Detect which cell encompasses the target text, then output its [x, y] center coordinate. 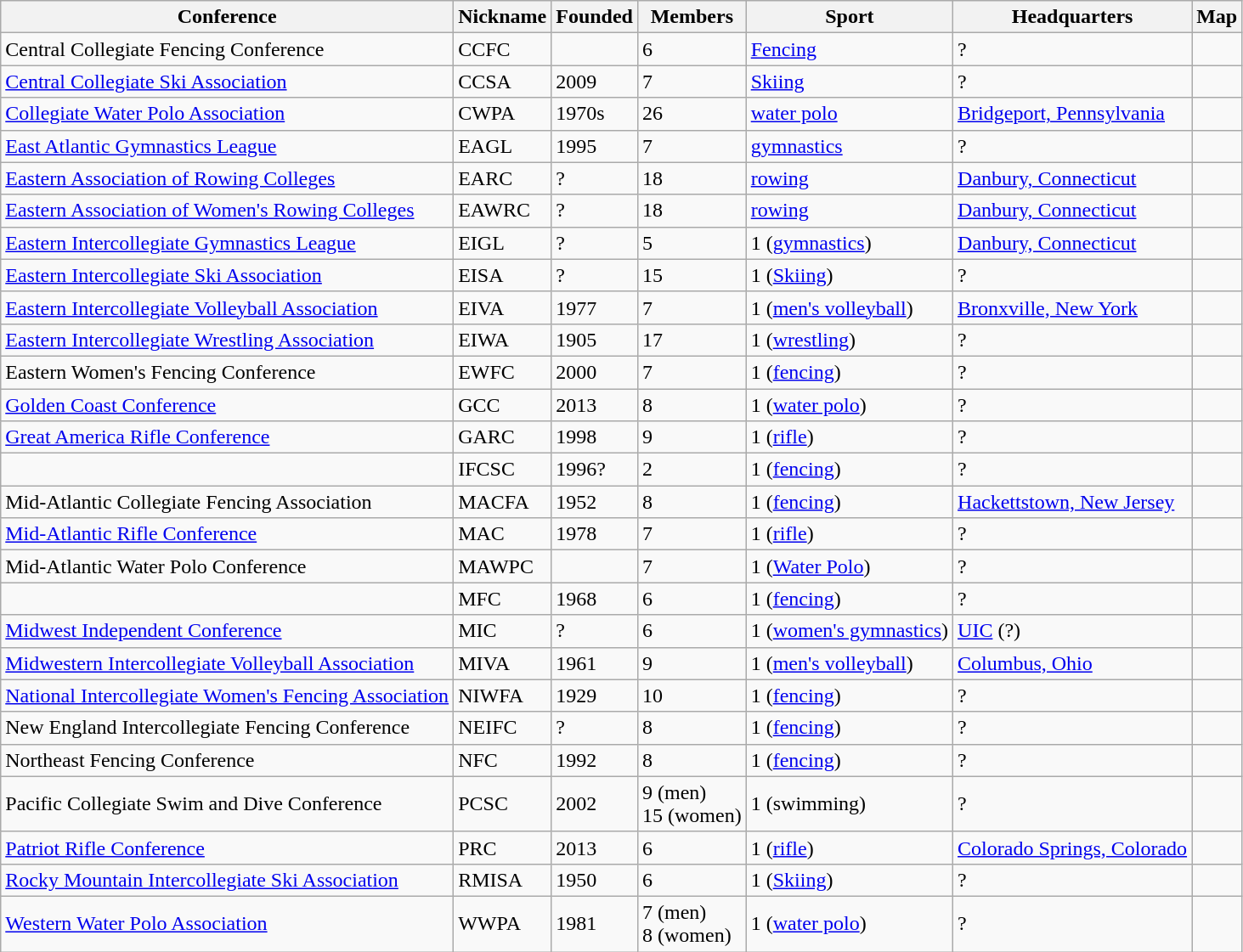
Eastern Women's Fencing Conference [228, 372]
Central Collegiate Ski Association [228, 82]
NFC [503, 760]
1950 [595, 880]
New England Intercollegiate Fencing Conference [228, 728]
EAWRC [503, 211]
water polo [850, 114]
1929 [595, 696]
Mid-Atlantic Rifle Conference [228, 534]
gymnastics [850, 146]
East Atlantic Gymnastics League [228, 146]
Skiing [850, 82]
1952 [595, 502]
Hackettstown, New Jersey [1072, 502]
10 [692, 696]
Midwest Independent Conference [228, 631]
Eastern Intercollegiate Wrestling Association [228, 340]
Western Water Polo Association [228, 924]
EWFC [503, 372]
Nickname [503, 17]
1 (gymnastics) [850, 243]
7 (men)8 (women) [692, 924]
MAC [503, 534]
1981 [595, 924]
1996? [595, 470]
Mid-Atlantic Collegiate Fencing Association [228, 502]
Map [1217, 17]
1995 [595, 146]
Bridgeport, Pennsylvania [1072, 114]
MIVA [503, 663]
Colorado Springs, Colorado [1072, 848]
Collegiate Water Polo Association [228, 114]
Eastern Association of Rowing Colleges [228, 178]
1977 [595, 307]
Headquarters [1072, 17]
Northeast Fencing Conference [228, 760]
PRC [503, 848]
EIWA [503, 340]
EIVA [503, 307]
Founded [595, 17]
Mid-Atlantic Water Polo Conference [228, 566]
PCSC [503, 803]
Fencing [850, 49]
MAWPC [503, 566]
Eastern Association of Women's Rowing Colleges [228, 211]
2 [692, 470]
Sport [850, 17]
UIC (?) [1072, 631]
Members [692, 17]
GCC [503, 405]
GARC [503, 437]
National Intercollegiate Women's Fencing Association [228, 696]
1968 [595, 599]
Rocky Mountain Intercollegiate Ski Association [228, 880]
Bronxville, New York [1072, 307]
1 (women's gymnastics) [850, 631]
1 (wrestling) [850, 340]
Pacific Collegiate Swim and Dive Conference [228, 803]
1961 [595, 663]
1992 [595, 760]
5 [692, 243]
MACFA [503, 502]
CCFC [503, 49]
2002 [595, 803]
Midwestern Intercollegiate Volleyball Association [228, 663]
1978 [595, 534]
Columbus, Ohio [1072, 663]
Patriot Rifle Conference [228, 848]
26 [692, 114]
EIGL [503, 243]
1 (Water Polo) [850, 566]
NEIFC [503, 728]
1 (swimming) [850, 803]
17 [692, 340]
Conference [228, 17]
NIWFA [503, 696]
RMISA [503, 880]
MFC [503, 599]
2000 [595, 372]
EAGL [503, 146]
EARC [503, 178]
Eastern Intercollegiate Ski Association [228, 275]
2009 [595, 82]
Golden Coast Conference [228, 405]
EISA [503, 275]
1905 [595, 340]
1970s [595, 114]
Great America Rifle Conference [228, 437]
Central Collegiate Fencing Conference [228, 49]
IFCSC [503, 470]
Eastern Intercollegiate Volleyball Association [228, 307]
CWPA [503, 114]
WWPA [503, 924]
1998 [595, 437]
CCSA [503, 82]
Eastern Intercollegiate Gymnastics League [228, 243]
MIC [503, 631]
9 (men)15 (women) [692, 803]
15 [692, 275]
